Identify which cell holds the provided text, then report its [X, Y] central coordinate. 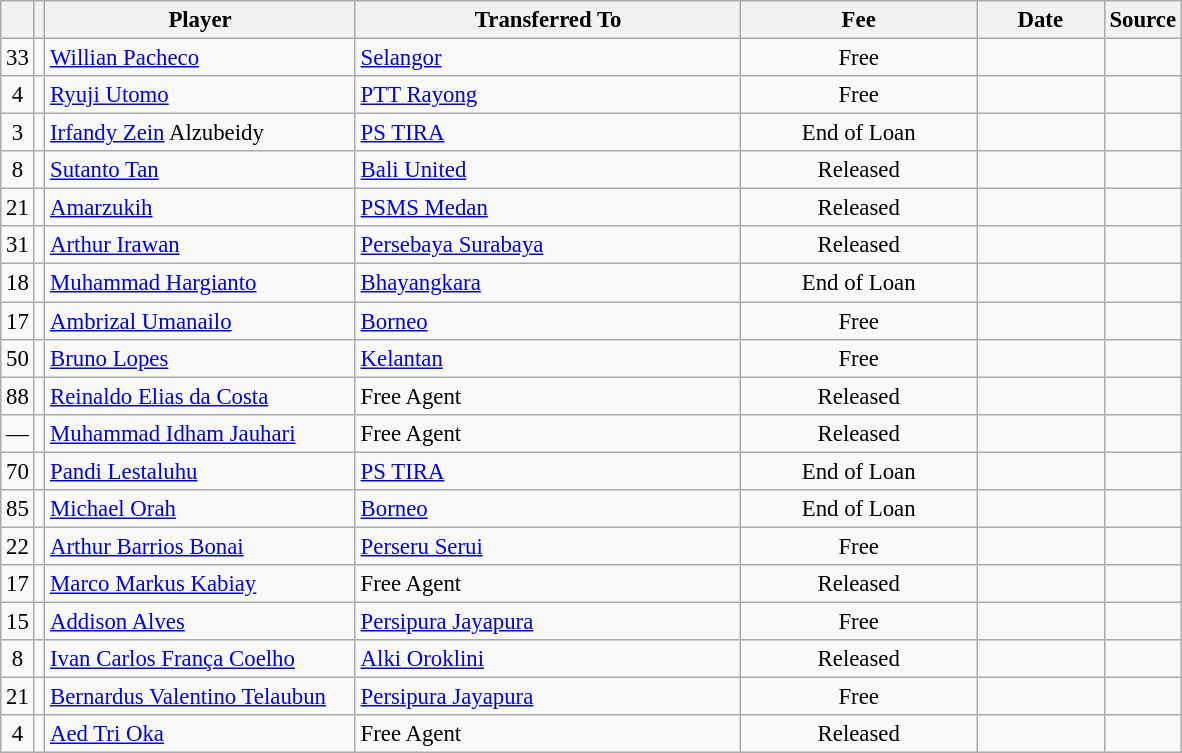
Selangor [548, 58]
Fee [859, 20]
31 [18, 245]
22 [18, 546]
— [18, 433]
Source [1142, 20]
Bernardus Valentino Telaubun [200, 697]
3 [18, 133]
Muhammad Idham Jauhari [200, 433]
Bhayangkara [548, 283]
Addison Alves [200, 621]
50 [18, 358]
Sutanto Tan [200, 170]
18 [18, 283]
15 [18, 621]
PSMS Medan [548, 208]
Perseru Serui [548, 546]
85 [18, 509]
Muhammad Hargianto [200, 283]
Arthur Irawan [200, 245]
Player [200, 20]
Pandi Lestaluhu [200, 471]
Bali United [548, 170]
Aed Tri Oka [200, 734]
Willian Pacheco [200, 58]
Date [1040, 20]
Arthur Barrios Bonai [200, 546]
PTT Rayong [548, 95]
Ivan Carlos França Coelho [200, 659]
Kelantan [548, 358]
Ryuji Utomo [200, 95]
Marco Markus Kabiay [200, 584]
Ambrizal Umanailo [200, 321]
Alki Oroklini [548, 659]
Transferred To [548, 20]
Reinaldo Elias da Costa [200, 396]
70 [18, 471]
Persebaya Surabaya [548, 245]
Michael Orah [200, 509]
Amarzukih [200, 208]
33 [18, 58]
88 [18, 396]
Bruno Lopes [200, 358]
Irfandy Zein Alzubeidy [200, 133]
